Locate the cell with the specified text and output its [x, y] center coordinate. 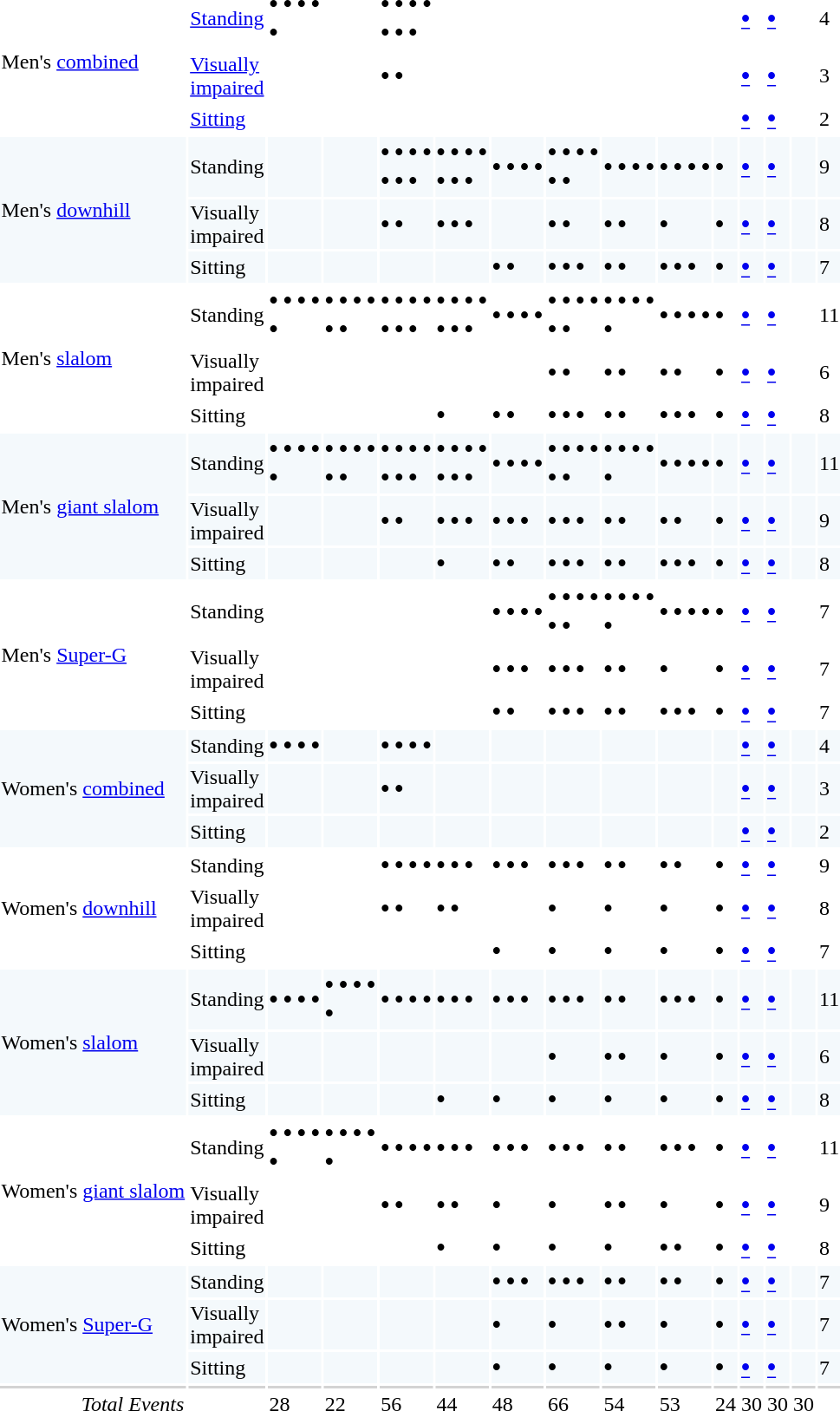
Women's giant slalom [94, 1191]
Women's downhill [94, 909]
Men's Super-G [94, 655]
Men's slalom [94, 358]
Women's Super-G [94, 1325]
Women's combined [94, 789]
Men's downhill [94, 210]
Women's slalom [94, 1042]
Men's giant slalom [94, 506]
